Identify which cell holds the provided text, then report its (x, y) central coordinate. 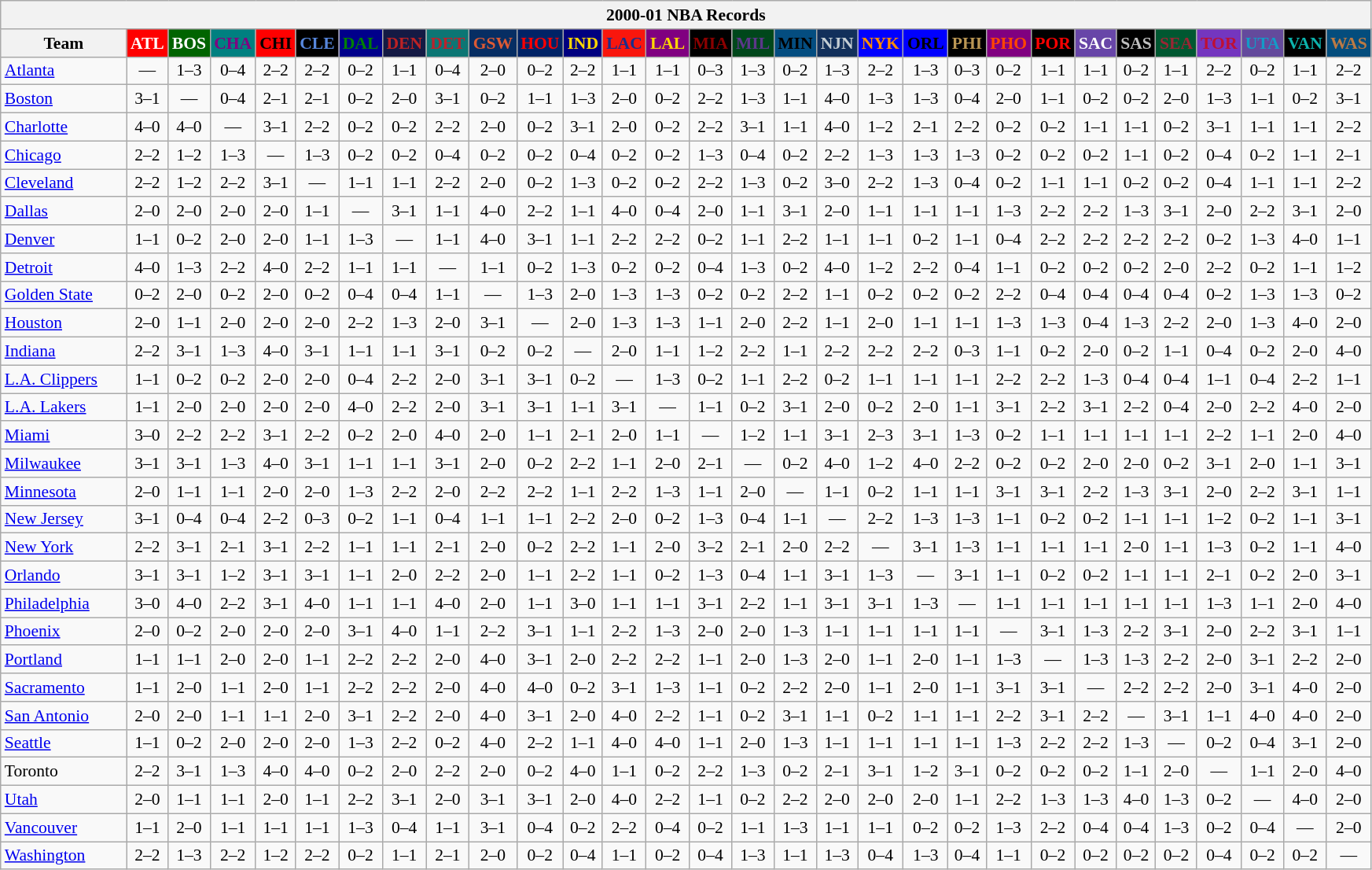
Miami (64, 436)
Team (64, 43)
SEA (1176, 43)
Orlando (64, 576)
Detroit (64, 267)
Golden State (64, 295)
Charlotte (64, 127)
Vancouver (64, 828)
Boston (64, 99)
ORL (926, 43)
BOS (189, 43)
PHO (1008, 43)
SAS (1136, 43)
Philadelphia (64, 603)
2000-01 NBA Records (686, 15)
Cleveland (64, 183)
NJN (837, 43)
Utah (64, 800)
MIN (795, 43)
3–2 (710, 547)
New York (64, 547)
Minnesota (64, 492)
TOR (1219, 43)
PHI (967, 43)
Indiana (64, 352)
Portland (64, 660)
LAC (624, 43)
Phoenix (64, 632)
Toronto (64, 772)
VAN (1305, 43)
New Jersey (64, 519)
ATL (148, 43)
GSW (494, 43)
SAC (1096, 43)
MIL (753, 43)
CHI (275, 43)
Sacramento (64, 688)
IND (583, 43)
Houston (64, 323)
DET (448, 43)
Milwaukee (64, 463)
Dallas (64, 212)
DAL (361, 43)
2–3 (881, 436)
Seattle (64, 743)
San Antonio (64, 716)
Atlanta (64, 71)
UTA (1263, 43)
NYK (881, 43)
DEN (404, 43)
HOU (539, 43)
POR (1053, 43)
CLE (318, 43)
LAL (668, 43)
Washington (64, 856)
CHA (233, 43)
L.A. Lakers (64, 407)
L.A. Clippers (64, 379)
Denver (64, 239)
WAS (1349, 43)
MIA (710, 43)
Chicago (64, 155)
